Capture the cell that displays the provided text and extract its [X, Y] central coordinate. 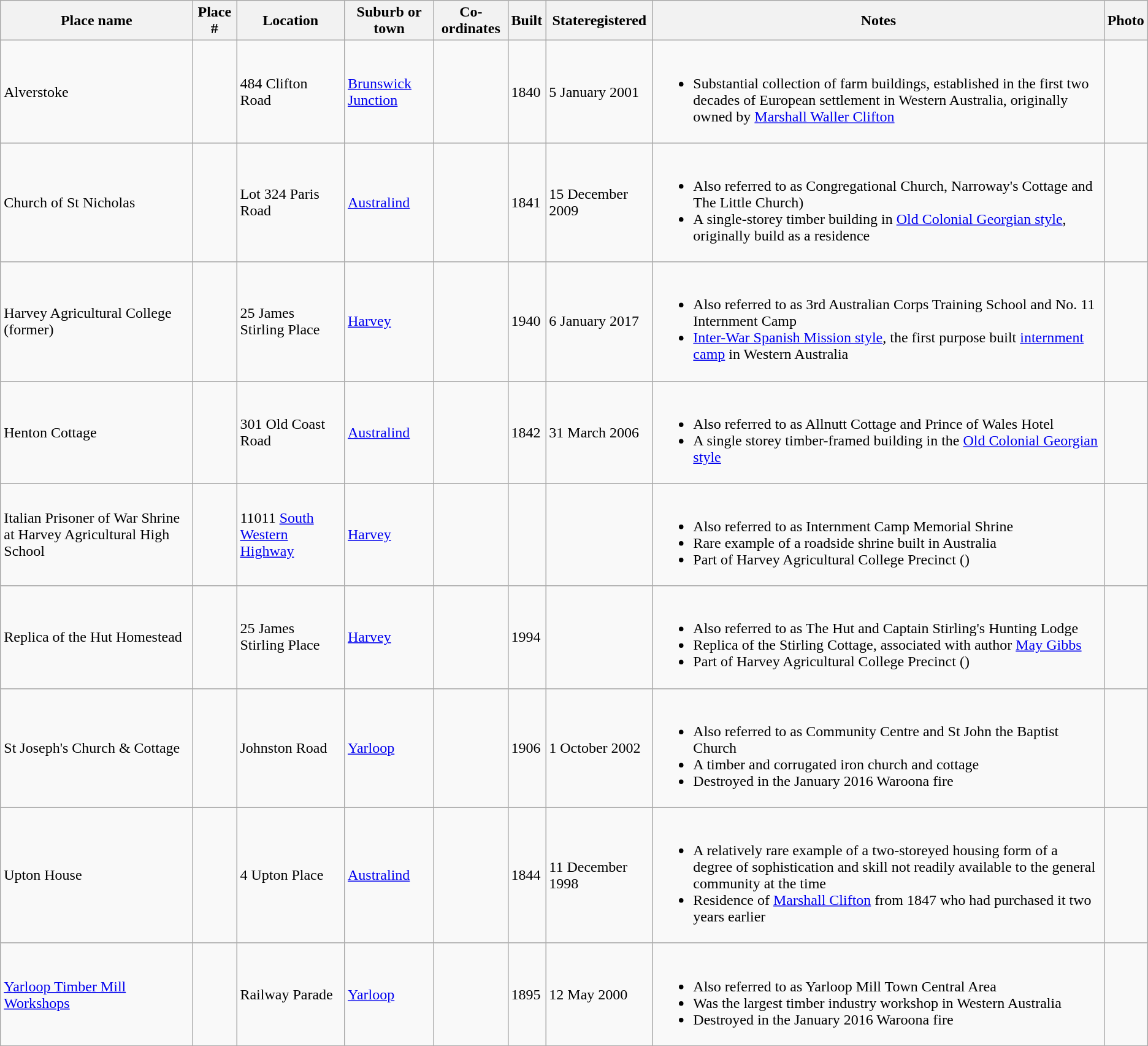
Place name [97, 21]
1940 [527, 321]
Built [527, 21]
1895 [527, 994]
1906 [527, 748]
Co-ordinates [471, 21]
1 October 2002 [600, 748]
301 Old Coast Road [291, 432]
1842 [527, 432]
1844 [527, 875]
12 May 2000 [600, 994]
1841 [527, 202]
Photo [1126, 21]
1994 [527, 637]
Alverstoke [97, 92]
St Joseph's Church & Cottage [97, 748]
Upton House [97, 875]
4 Upton Place [291, 875]
Brunswick Junction [389, 92]
Railway Parade [291, 994]
Church of St Nicholas [97, 202]
484 Clifton Road [291, 92]
5 January 2001 [600, 92]
Place # [215, 21]
Yarloop Timber Mill Workshops [97, 994]
Henton Cottage [97, 432]
11 December 1998 [600, 875]
Location [291, 21]
Replica of the Hut Homestead [97, 637]
1840 [527, 92]
Suburb or town [389, 21]
Also referred to as Allnutt Cottage and Prince of Wales HotelA single storey timber-framed building in the Old Colonial Georgian style [878, 432]
Harvey Agricultural College (former) [97, 321]
Notes [878, 21]
11011 South Western Highway [291, 535]
Johnston Road [291, 748]
Lot 324 Paris Road [291, 202]
31 March 2006 [600, 432]
Stateregistered [600, 21]
15 December 2009 [600, 202]
Italian Prisoner of War Shrine at Harvey Agricultural High School [97, 535]
6 January 2017 [600, 321]
